Detect which cell encompasses the target text, then output its [x, y] center coordinate. 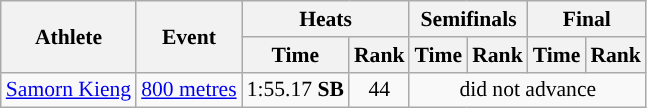
did not advance [527, 90]
800 metres [188, 90]
Athlete [68, 36]
Semifinals [468, 19]
Final [587, 19]
44 [380, 90]
Heats [326, 19]
1:55.17 SB [296, 90]
Event [188, 36]
Samorn Kieng [68, 90]
